Pinpoint the cell where the given text exists, returning its [X, Y] midpoint coordinate. 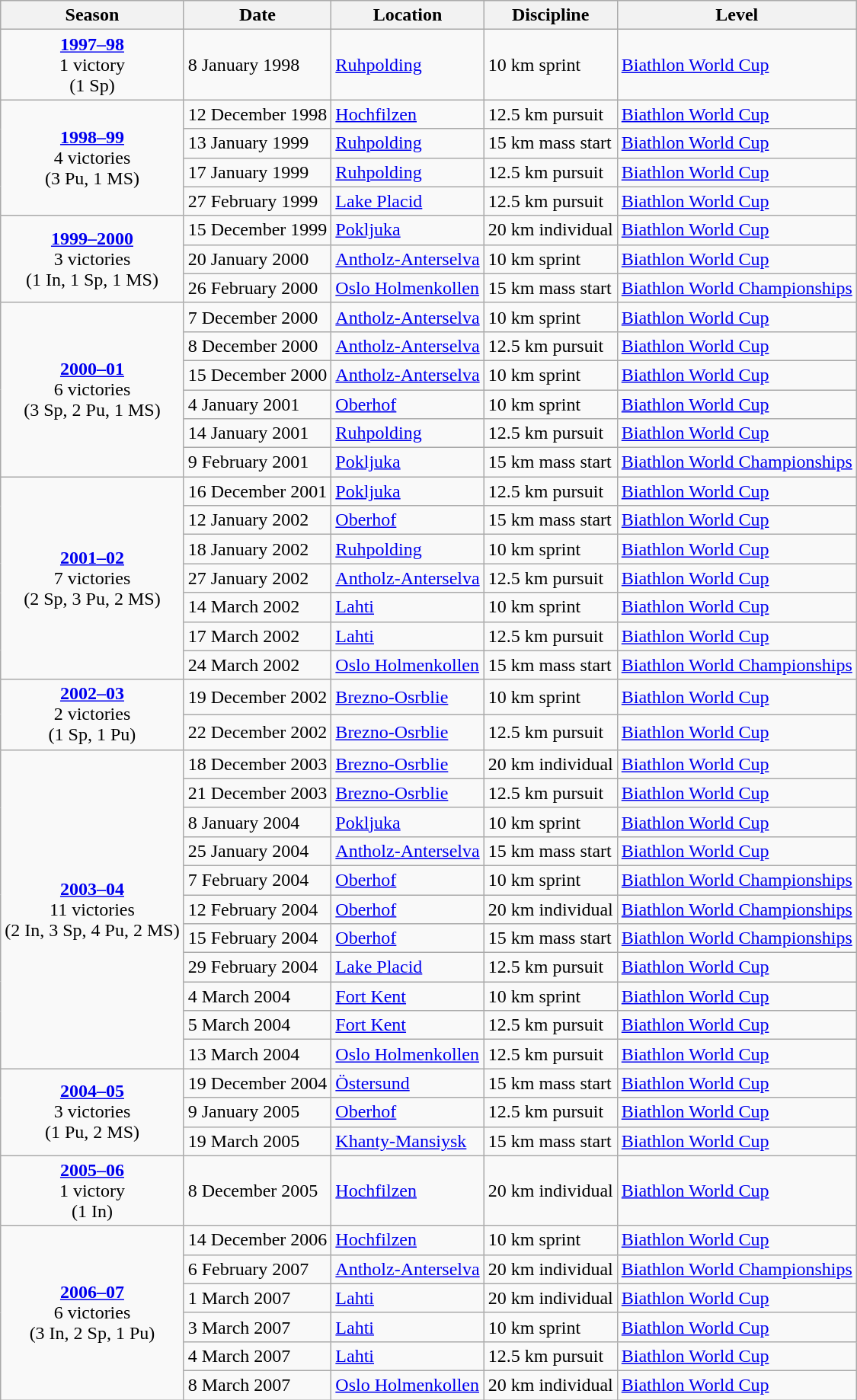
21 December 2003 [257, 793]
27 January 2002 [257, 578]
26 February 2000 [257, 288]
7 December 2000 [257, 317]
13 March 2004 [257, 1054]
Level [737, 15]
8 January 1998 [257, 65]
4 March 2004 [257, 996]
8 December 2005 [257, 1191]
27 February 1999 [257, 201]
19 December 2004 [257, 1083]
25 January 2004 [257, 851]
4 January 2001 [257, 404]
Östersund [408, 1083]
13 January 1999 [257, 143]
7 February 2004 [257, 880]
2002–03 2 victories (1 Sp, 1 Pu) [92, 714]
12 February 2004 [257, 909]
8 March 2007 [257, 1385]
15 December 1999 [257, 230]
12 January 2002 [257, 520]
2006–07 6 victories (3 In, 2 Sp, 1 Pu) [92, 1312]
2000–01 6 victories (3 Sp, 2 Pu, 1 MS) [92, 389]
2003–04 11 victories (2 In, 3 Sp, 4 Pu, 2 MS) [92, 909]
1998–99 4 victories (3 Pu, 1 MS) [92, 158]
4 March 2007 [257, 1356]
1997–98 1 victory (1 Sp) [92, 65]
18 January 2002 [257, 549]
2001–02 7 victories (2 Sp, 3 Pu, 2 MS) [92, 578]
17 January 1999 [257, 172]
6 February 2007 [257, 1269]
14 March 2002 [257, 607]
24 March 2002 [257, 665]
2004–05 3 victories (1 Pu, 2 MS) [92, 1112]
8 December 2000 [257, 346]
1999–2000 3 victories (1 In, 1 Sp, 1 MS) [92, 259]
8 January 2004 [257, 822]
17 March 2002 [257, 636]
14 January 2001 [257, 433]
Date [257, 15]
12 December 1998 [257, 114]
18 December 2003 [257, 764]
19 December 2002 [257, 697]
Khanty-Mansiysk [408, 1141]
19 March 2005 [257, 1141]
Discipline [550, 15]
Location [408, 15]
14 December 2006 [257, 1240]
1 March 2007 [257, 1298]
Season [92, 15]
9 February 2001 [257, 462]
2005–06 1 victory (1 In) [92, 1191]
3 March 2007 [257, 1327]
5 March 2004 [257, 1025]
20 January 2000 [257, 259]
15 February 2004 [257, 938]
22 December 2002 [257, 732]
9 January 2005 [257, 1112]
15 December 2000 [257, 375]
16 December 2001 [257, 491]
29 February 2004 [257, 967]
